Identify which cell holds the provided text, then report its [x, y] central coordinate. 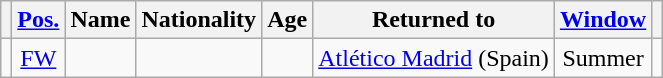
Atlético Madrid (Spain) [434, 58]
Summer [602, 58]
Pos. [38, 20]
Nationality [199, 20]
Age [288, 20]
Window [602, 20]
FW [38, 58]
Name [100, 20]
Returned to [434, 20]
